Extract the (X, Y) coordinate from the center of the cell holding the provided text.  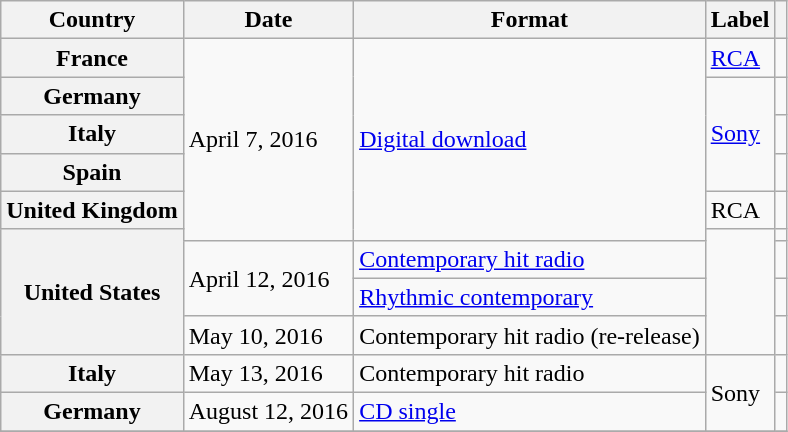
France (92, 58)
April 7, 2016 (268, 140)
United Kingdom (92, 210)
CD single (530, 411)
Country (92, 20)
August 12, 2016 (268, 411)
Format (530, 20)
May 13, 2016 (268, 373)
April 12, 2016 (268, 278)
Label (740, 20)
Spain (92, 172)
Digital download (530, 140)
Rhythmic contemporary (530, 297)
United States (92, 292)
Contemporary hit radio (re-release) (530, 335)
May 10, 2016 (268, 335)
Date (268, 20)
